Extract the (X, Y) coordinate from the center of the cell holding the provided text.  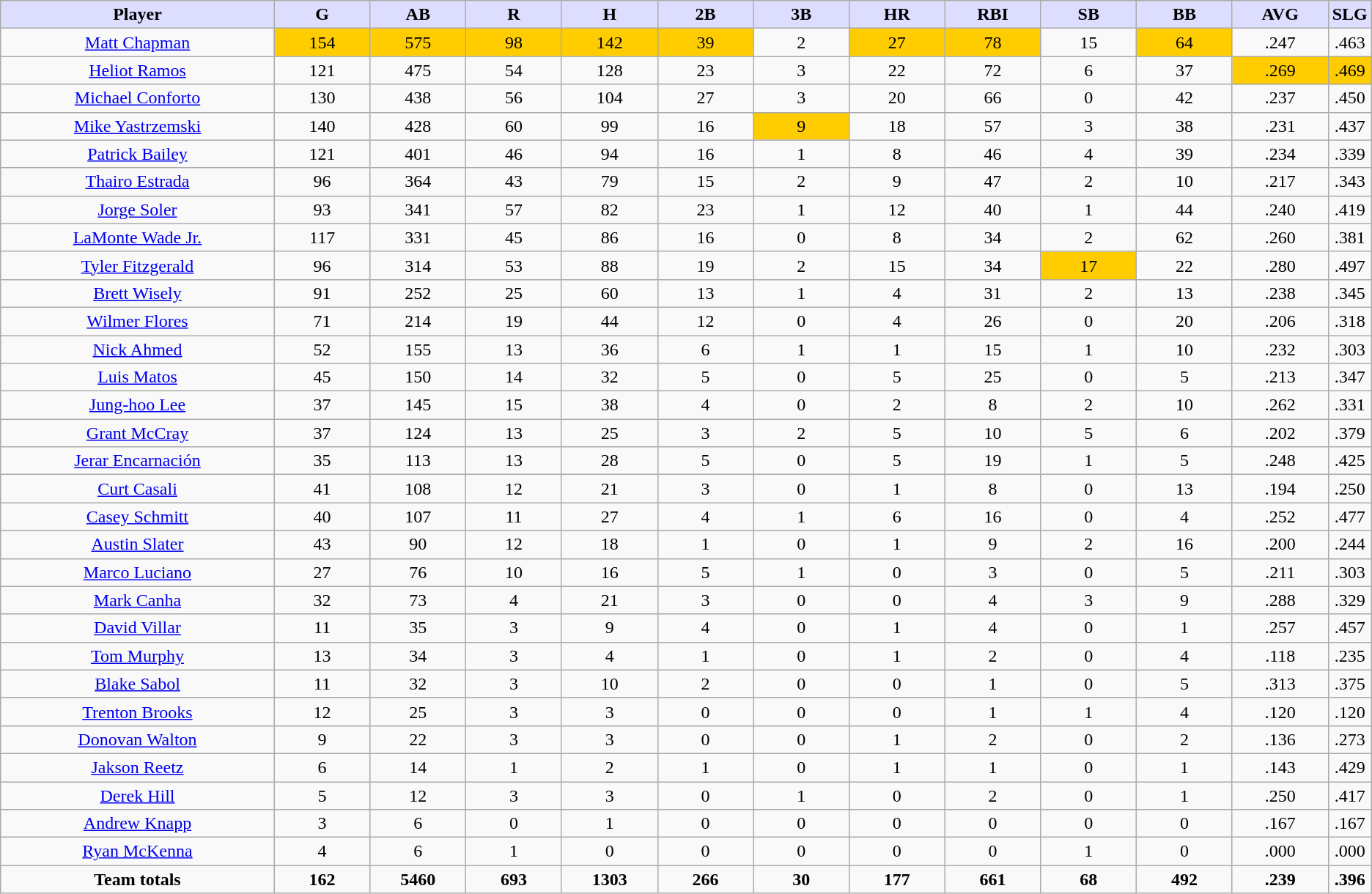
438 (418, 98)
1303 (610, 879)
150 (418, 377)
26 (992, 321)
HR (897, 15)
Thairo Estrada (138, 182)
.235 (1350, 656)
.343 (1350, 182)
SLG (1350, 15)
AVG (1280, 15)
73 (418, 600)
91 (322, 293)
Jung-hoo Lee (138, 405)
113 (418, 461)
Patrick Bailey (138, 154)
Trenton Brooks (138, 712)
492 (1184, 879)
98 (514, 43)
Blake Sabol (138, 684)
2B (705, 15)
130 (322, 98)
154 (322, 43)
.194 (1280, 489)
364 (418, 182)
30 (802, 879)
142 (610, 43)
.234 (1280, 154)
68 (1089, 879)
124 (418, 433)
.269 (1280, 70)
53 (514, 265)
47 (992, 182)
.318 (1350, 321)
155 (418, 350)
.347 (1350, 377)
.450 (1350, 98)
Tom Murphy (138, 656)
Wilmer Flores (138, 321)
341 (418, 210)
Marco Luciano (138, 572)
.202 (1280, 433)
David Villar (138, 628)
.381 (1350, 237)
78 (992, 43)
Derek Hill (138, 795)
145 (418, 405)
.437 (1350, 126)
62 (1184, 237)
3B (802, 15)
76 (418, 572)
71 (322, 321)
BB (1184, 15)
Nick Ahmed (138, 350)
.345 (1350, 293)
90 (418, 544)
82 (610, 210)
.247 (1280, 43)
Grant McCray (138, 433)
661 (992, 879)
.213 (1280, 377)
.260 (1280, 237)
.429 (1350, 767)
.477 (1350, 517)
31 (992, 293)
Team totals (138, 879)
.417 (1350, 795)
56 (514, 98)
LaMonte Wade Jr. (138, 237)
331 (418, 237)
252 (418, 293)
Jakson Reetz (138, 767)
52 (322, 350)
H (610, 15)
108 (418, 489)
.313 (1280, 684)
Curt Casali (138, 489)
575 (418, 43)
.463 (1350, 43)
.379 (1350, 433)
.457 (1350, 628)
214 (418, 321)
.257 (1280, 628)
475 (418, 70)
5460 (418, 879)
36 (610, 350)
Mike Yastrzemski (138, 126)
314 (418, 265)
Donovan Walton (138, 739)
.248 (1280, 461)
.211 (1280, 572)
64 (1184, 43)
.273 (1350, 739)
RBI (992, 15)
.425 (1350, 461)
401 (418, 154)
Michael Conforto (138, 98)
107 (418, 517)
.252 (1280, 517)
AB (418, 15)
.206 (1280, 321)
Player (138, 15)
.331 (1350, 405)
Ryan McKenna (138, 851)
Casey Schmitt (138, 517)
88 (610, 265)
72 (992, 70)
Heliot Ramos (138, 70)
Mark Canha (138, 600)
.339 (1350, 154)
41 (322, 489)
104 (610, 98)
Andrew Knapp (138, 824)
Austin Slater (138, 544)
177 (897, 879)
.118 (1280, 656)
266 (705, 879)
.231 (1280, 126)
SB (1089, 15)
Matt Chapman (138, 43)
.240 (1280, 210)
.419 (1350, 210)
86 (610, 237)
693 (514, 879)
.239 (1280, 879)
79 (610, 182)
162 (322, 879)
G (322, 15)
128 (610, 70)
.469 (1350, 70)
.329 (1350, 600)
.375 (1350, 684)
.200 (1280, 544)
.237 (1280, 98)
93 (322, 210)
Jorge Soler (138, 210)
R (514, 15)
.244 (1350, 544)
Brett Wisely (138, 293)
Tyler Fitzgerald (138, 265)
.136 (1280, 739)
42 (1184, 98)
54 (514, 70)
.288 (1280, 600)
117 (322, 237)
.262 (1280, 405)
94 (610, 154)
.232 (1280, 350)
140 (322, 126)
28 (610, 461)
.497 (1350, 265)
66 (992, 98)
17 (1089, 265)
.143 (1280, 767)
Jerar Encarnación (138, 461)
.280 (1280, 265)
.217 (1280, 182)
99 (610, 126)
.396 (1350, 879)
428 (418, 126)
Luis Matos (138, 377)
.238 (1280, 293)
